Find where the given text appears and provide that cell's center as [x, y] coordinate. 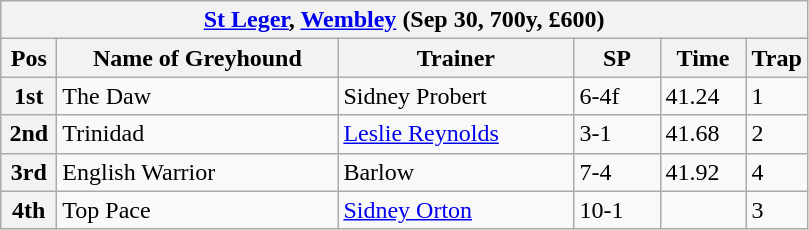
Trainer [456, 58]
Name of Greyhound [198, 58]
3 [776, 210]
2 [776, 134]
3-1 [617, 134]
Leslie Reynolds [456, 134]
Trinidad [198, 134]
41.68 [703, 134]
1st [29, 96]
6-4f [617, 96]
English Warrior [198, 172]
41.24 [703, 96]
41.92 [703, 172]
Time [703, 58]
SP [617, 58]
Barlow [456, 172]
4th [29, 210]
3rd [29, 172]
St Leger, Wembley (Sep 30, 700y, £600) [404, 20]
4 [776, 172]
10-1 [617, 210]
Sidney Probert [456, 96]
1 [776, 96]
Top Pace [198, 210]
Sidney Orton [456, 210]
Trap [776, 58]
2nd [29, 134]
Pos [29, 58]
7-4 [617, 172]
The Daw [198, 96]
